Return [x, y] of the center of cell containing provided text 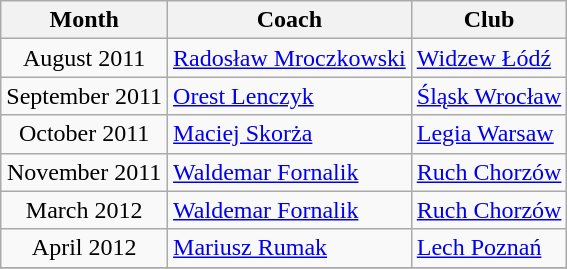
September 2011 [84, 96]
Widzew Łódź [489, 58]
October 2011 [84, 134]
August 2011 [84, 58]
Mariusz Rumak [290, 248]
Month [84, 20]
Club [489, 20]
Maciej Skorża [290, 134]
Radosław Mroczkowski [290, 58]
Legia Warsaw [489, 134]
November 2011 [84, 172]
Coach [290, 20]
April 2012 [84, 248]
March 2012 [84, 210]
Orest Lenczyk [290, 96]
Śląsk Wrocław [489, 96]
Lech Poznań [489, 248]
